From the cell containing the given text, extract its center point as [X, Y] coordinate. 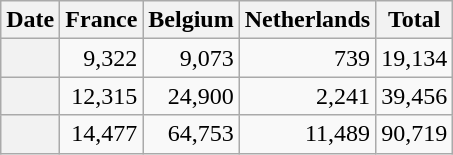
739 [307, 58]
39,456 [414, 96]
Date [30, 20]
2,241 [307, 96]
9,073 [191, 58]
90,719 [414, 134]
14,477 [102, 134]
19,134 [414, 58]
Netherlands [307, 20]
64,753 [191, 134]
9,322 [102, 58]
24,900 [191, 96]
Total [414, 20]
12,315 [102, 96]
France [102, 20]
11,489 [307, 134]
Belgium [191, 20]
